Scan for the cell matching the given text and deliver its [X, Y] coordinate at center. 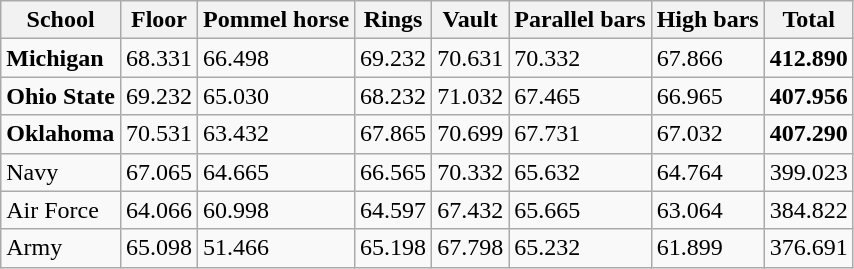
67.798 [470, 248]
66.565 [394, 172]
High bars [708, 20]
Ohio State [61, 96]
Parallel bars [580, 20]
Army [61, 248]
65.198 [394, 248]
67.065 [158, 172]
Vault [470, 20]
70.631 [470, 58]
67.465 [580, 96]
Michigan [61, 58]
68.232 [394, 96]
70.531 [158, 134]
Air Force [61, 210]
68.331 [158, 58]
51.466 [276, 248]
399.023 [808, 172]
64.066 [158, 210]
66.965 [708, 96]
Oklahoma [61, 134]
Rings [394, 20]
61.899 [708, 248]
Navy [61, 172]
Floor [158, 20]
66.498 [276, 58]
63.064 [708, 210]
67.731 [580, 134]
65.098 [158, 248]
60.998 [276, 210]
384.822 [808, 210]
64.597 [394, 210]
71.032 [470, 96]
64.665 [276, 172]
65.030 [276, 96]
407.956 [808, 96]
65.665 [580, 210]
65.232 [580, 248]
67.866 [708, 58]
376.691 [808, 248]
407.290 [808, 134]
67.032 [708, 134]
School [61, 20]
65.632 [580, 172]
67.432 [470, 210]
Total [808, 20]
412.890 [808, 58]
67.865 [394, 134]
Pommel horse [276, 20]
64.764 [708, 172]
70.699 [470, 134]
63.432 [276, 134]
